Scan for the cell matching the given text and deliver its [x, y] coordinate at center. 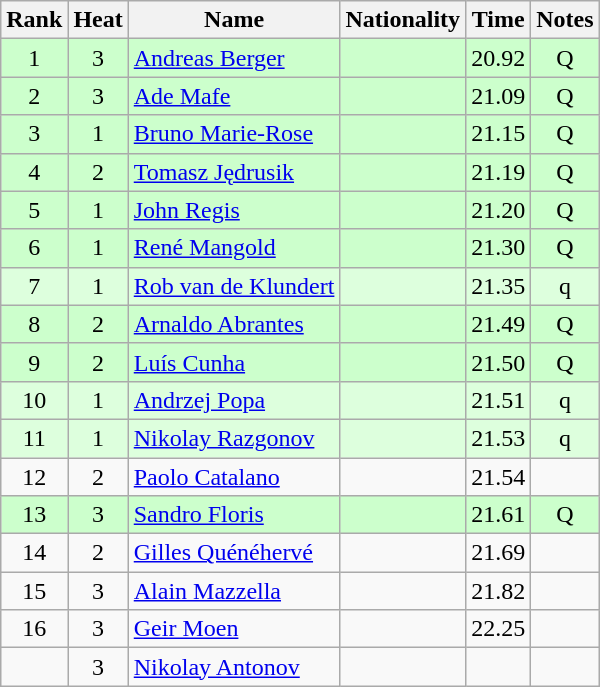
Time [498, 20]
7 [34, 286]
21.54 [498, 477]
4 [34, 172]
21.50 [498, 362]
21.35 [498, 286]
Nikolay Razgonov [234, 438]
8 [34, 324]
15 [34, 591]
21.20 [498, 210]
21.49 [498, 324]
Alain Mazzella [234, 591]
Paolo Catalano [234, 477]
12 [34, 477]
Ade Mafe [234, 96]
Luís Cunha [234, 362]
21.51 [498, 400]
Tomasz Jędrusik [234, 172]
14 [34, 553]
21.15 [498, 134]
Name [234, 20]
21.82 [498, 591]
Gilles Quénéhervé [234, 553]
Heat [98, 20]
Andrzej Popa [234, 400]
5 [34, 210]
John Regis [234, 210]
Rob van de Klundert [234, 286]
Geir Moen [234, 629]
Notes [565, 20]
Nationality [403, 20]
22.25 [498, 629]
6 [34, 248]
21.30 [498, 248]
21.69 [498, 553]
Rank [34, 20]
11 [34, 438]
21.19 [498, 172]
Bruno Marie-Rose [234, 134]
10 [34, 400]
Nikolay Antonov [234, 667]
16 [34, 629]
René Mangold [234, 248]
20.92 [498, 58]
Arnaldo Abrantes [234, 324]
21.53 [498, 438]
13 [34, 515]
21.09 [498, 96]
Andreas Berger [234, 58]
21.61 [498, 515]
Sandro Floris [234, 515]
9 [34, 362]
